From the cell containing the given text, extract its center point as [x, y] coordinate. 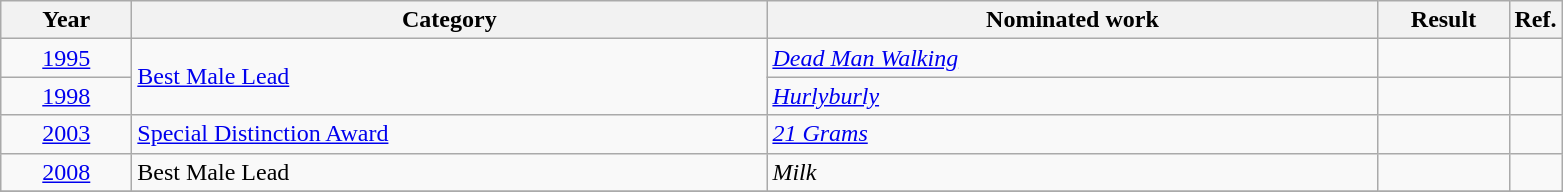
Result [1444, 20]
2003 [66, 134]
1995 [66, 58]
Year [66, 20]
Nominated work [1072, 20]
21 Grams [1072, 134]
2008 [66, 172]
Hurlyburly [1072, 96]
1998 [66, 96]
Special Distinction Award [450, 134]
Ref. [1536, 20]
Category [450, 20]
Dead Man Walking [1072, 58]
Milk [1072, 172]
